Search for the cell housing the specified text and yield its (X, Y) center coordinate. 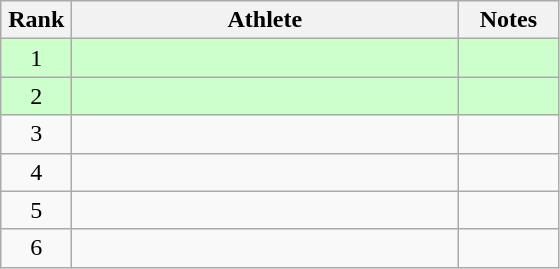
5 (36, 210)
Notes (508, 20)
2 (36, 96)
Athlete (265, 20)
Rank (36, 20)
6 (36, 248)
4 (36, 172)
3 (36, 134)
1 (36, 58)
